Identify which cell holds the provided text, then report its (x, y) central coordinate. 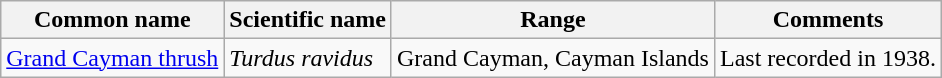
Range (552, 20)
Comments (828, 20)
Grand Cayman thrush (112, 58)
Scientific name (308, 20)
Turdus ravidus (308, 58)
Common name (112, 20)
Last recorded in 1938. (828, 58)
Grand Cayman, Cayman Islands (552, 58)
